Output the (x, y) coordinate of the center of the cell containing the given text.  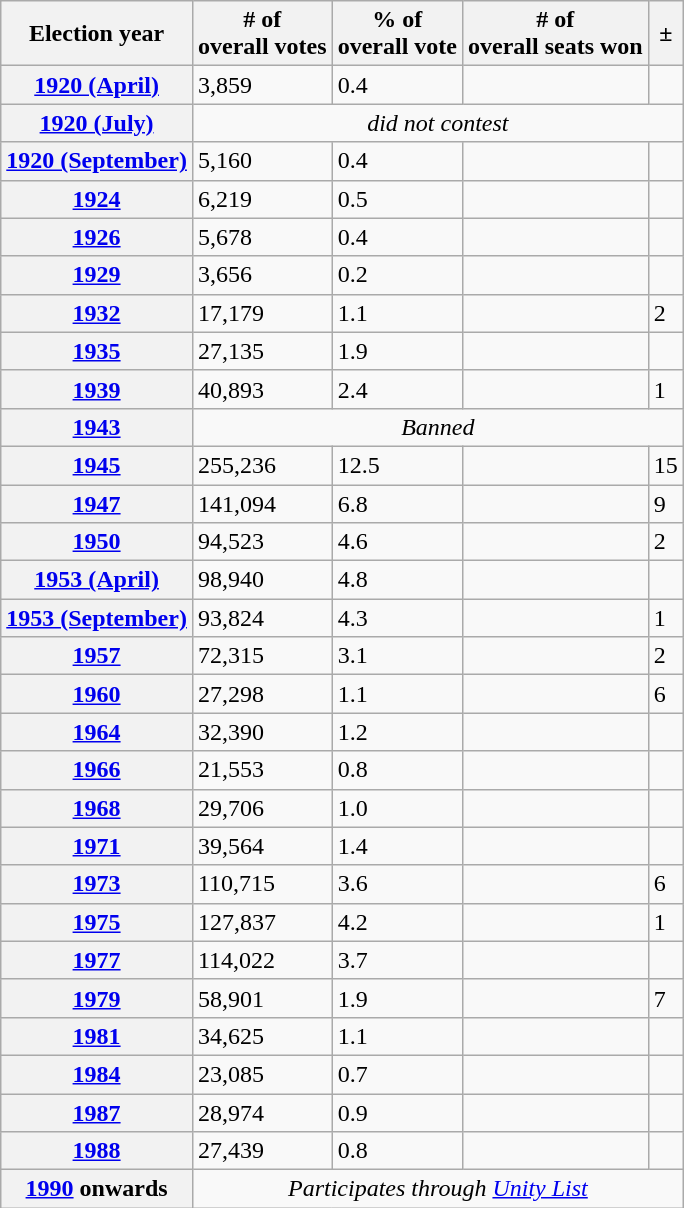
4.2 (397, 922)
1.0 (397, 808)
28,974 (262, 1113)
4.6 (397, 542)
15 (666, 465)
1.2 (397, 732)
5,678 (262, 237)
0.9 (397, 1113)
3.7 (397, 960)
1935 (97, 351)
# ofoverall votes (262, 34)
6,219 (262, 199)
93,824 (262, 618)
3.6 (397, 884)
1981 (97, 1036)
3,859 (262, 85)
2.4 (397, 389)
1984 (97, 1074)
1968 (97, 808)
1990 onwards (97, 1189)
1988 (97, 1151)
40,893 (262, 389)
1943 (97, 427)
141,094 (262, 503)
1939 (97, 389)
0.7 (397, 1074)
1947 (97, 503)
58,901 (262, 998)
32,390 (262, 732)
1953 (April) (97, 580)
did not contest (438, 123)
98,940 (262, 580)
# ofoverall seats won (555, 34)
7 (666, 998)
1964 (97, 732)
1.4 (397, 846)
1966 (97, 770)
5,160 (262, 161)
12.5 (397, 465)
114,022 (262, 960)
1973 (97, 884)
72,315 (262, 656)
1979 (97, 998)
6.8 (397, 503)
27,298 (262, 694)
1960 (97, 694)
29,706 (262, 808)
27,439 (262, 1151)
% ofoverall vote (397, 34)
9 (666, 503)
39,564 (262, 846)
23,085 (262, 1074)
Banned (438, 427)
1932 (97, 313)
255,236 (262, 465)
27,135 (262, 351)
1975 (97, 922)
1950 (97, 542)
127,837 (262, 922)
± (666, 34)
1920 (April) (97, 85)
1953 (September) (97, 618)
1924 (97, 199)
Participates through Unity List (438, 1189)
1977 (97, 960)
34,625 (262, 1036)
3,656 (262, 275)
21,553 (262, 770)
1957 (97, 656)
1945 (97, 465)
3.1 (397, 656)
1987 (97, 1113)
1920 (July) (97, 123)
1926 (97, 237)
1971 (97, 846)
94,523 (262, 542)
110,715 (262, 884)
4.8 (397, 580)
1920 (September) (97, 161)
17,179 (262, 313)
4.3 (397, 618)
1929 (97, 275)
0.2 (397, 275)
0.5 (397, 199)
Election year (97, 34)
